Return the [X, Y] coordinate for the center point of the cell that contains the specified text.  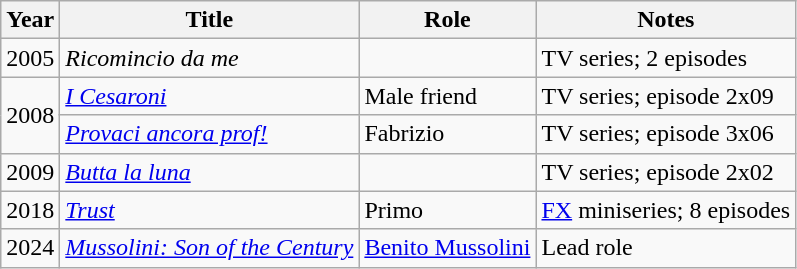
2018 [30, 210]
Ricomincio da me [210, 58]
Title [210, 20]
2008 [30, 115]
TV series; episode 2x02 [666, 172]
TV series; 2 episodes [666, 58]
Benito Mussolini [448, 248]
TV series; episode 3x06 [666, 134]
2005 [30, 58]
Provaci ancora prof! [210, 134]
Butta la luna [210, 172]
2009 [30, 172]
2024 [30, 248]
Notes [666, 20]
Mussolini: Son of the Century [210, 248]
Fabrizio [448, 134]
Primo [448, 210]
TV series; episode 2x09 [666, 96]
FX miniseries; 8 episodes [666, 210]
Trust [210, 210]
I Cesaroni [210, 96]
Male friend [448, 96]
Lead role [666, 248]
Year [30, 20]
Role [448, 20]
